Output the [x, y] coordinate of the center of the cell containing the given text.  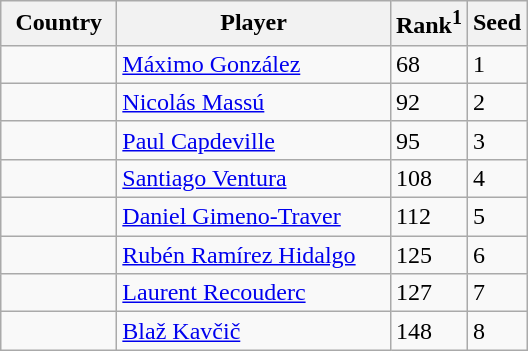
8 [496, 331]
92 [428, 102]
Player [254, 24]
Máximo González [254, 64]
1 [496, 64]
3 [496, 140]
Blaž Kavčič [254, 331]
148 [428, 331]
112 [428, 217]
95 [428, 140]
2 [496, 102]
Rubén Ramírez Hidalgo [254, 255]
Rank1 [428, 24]
125 [428, 255]
Paul Capdeville [254, 140]
Seed [496, 24]
5 [496, 217]
Santiago Ventura [254, 178]
4 [496, 178]
Laurent Recouderc [254, 293]
108 [428, 178]
68 [428, 64]
Nicolás Massú [254, 102]
Country [59, 24]
7 [496, 293]
127 [428, 293]
6 [496, 255]
Daniel Gimeno-Traver [254, 217]
